Locate the cell with the specified text and output its (X, Y) center coordinate. 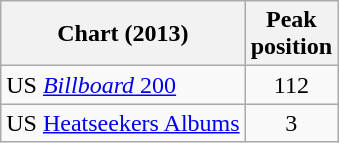
US Heatseekers Albums (123, 123)
112 (291, 85)
Peakposition (291, 34)
Chart (2013) (123, 34)
3 (291, 123)
US Billboard 200 (123, 85)
